Locate the cell with the specified text and output its (X, Y) center coordinate. 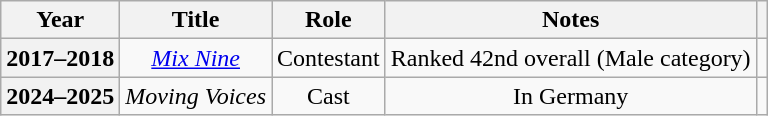
Notes (570, 20)
2017–2018 (60, 58)
Role (329, 20)
Moving Voices (196, 96)
Cast (329, 96)
Ranked 42nd overall (Male category) (570, 58)
Title (196, 20)
2024–2025 (60, 96)
In Germany (570, 96)
Mix Nine (196, 58)
Year (60, 20)
Contestant (329, 58)
